Capture the cell that displays the provided text and extract its [x, y] central coordinate. 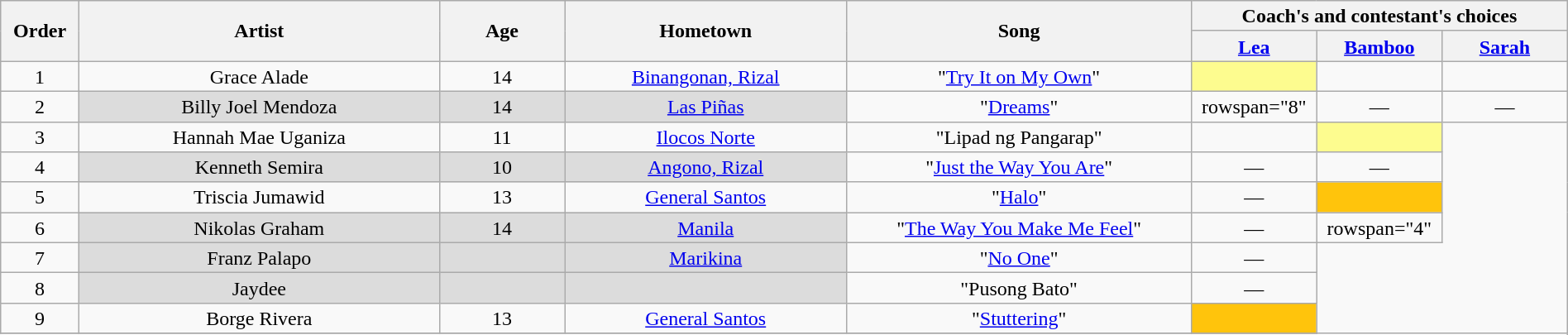
5 [40, 197]
4 [40, 167]
"Halo" [1019, 197]
Lea [1255, 46]
Age [502, 31]
Jaydee [259, 288]
Manila [706, 228]
Artist [259, 31]
Sarah [1505, 46]
"Lipad ng Pangarap" [1019, 137]
Hometown [706, 31]
Marikina [706, 258]
2 [40, 106]
Triscia Jumawid [259, 197]
Borge Rivera [259, 318]
Coach's and contestant's choices [1379, 17]
rowspan="8" [1255, 106]
Las Piñas [706, 106]
Angono, Rizal [706, 167]
Song [1019, 31]
Billy Joel Mendoza [259, 106]
Nikolas Graham [259, 228]
Binangonan, Rizal [706, 76]
"Pusong Bato" [1019, 288]
3 [40, 137]
Ilocos Norte [706, 137]
"Just the Way You Are" [1019, 167]
"Stuttering" [1019, 318]
1 [40, 76]
Hannah Mae Uganiza [259, 137]
Franz Palapo [259, 258]
"Try It on My Own" [1019, 76]
7 [40, 258]
Grace Alade [259, 76]
rowspan="4" [1379, 228]
Kenneth Semira [259, 167]
Bamboo [1379, 46]
11 [502, 137]
"Dreams" [1019, 106]
6 [40, 228]
9 [40, 318]
"The Way You Make Me Feel" [1019, 228]
"No One" [1019, 258]
10 [502, 167]
Order [40, 31]
8 [40, 288]
